Search for the cell housing the specified text and yield its [X, Y] center coordinate. 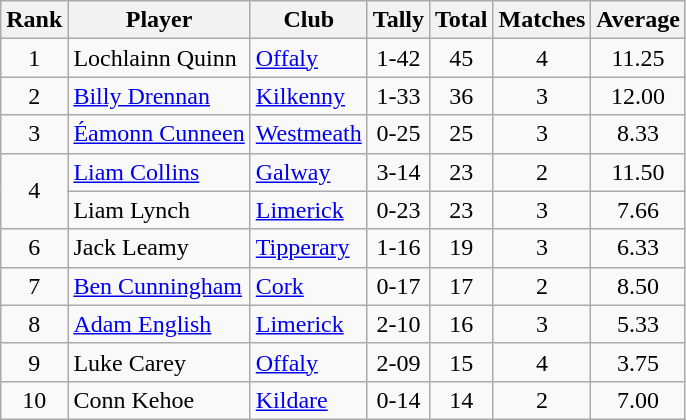
7.00 [638, 400]
11.50 [638, 172]
Total [462, 20]
45 [462, 58]
2-09 [398, 362]
Conn Kehoe [159, 400]
Rank [34, 20]
3.75 [638, 362]
17 [462, 286]
8.33 [638, 134]
1 [34, 58]
7.66 [638, 210]
25 [462, 134]
Westmeath [308, 134]
8 [34, 324]
Tally [398, 20]
2-10 [398, 324]
Kildare [308, 400]
1-42 [398, 58]
Average [638, 20]
Matches [542, 20]
16 [462, 324]
8.50 [638, 286]
Liam Lynch [159, 210]
5.33 [638, 324]
Galway [308, 172]
10 [34, 400]
Jack Leamy [159, 248]
Tipperary [308, 248]
Liam Collins [159, 172]
15 [462, 362]
6 [34, 248]
Adam English [159, 324]
Billy Drennan [159, 96]
1-33 [398, 96]
19 [462, 248]
7 [34, 286]
Éamonn Cunneen [159, 134]
9 [34, 362]
12.00 [638, 96]
14 [462, 400]
0-14 [398, 400]
1-16 [398, 248]
Cork [308, 286]
Player [159, 20]
3-14 [398, 172]
Kilkenny [308, 96]
Club [308, 20]
0-25 [398, 134]
0-17 [398, 286]
Luke Carey [159, 362]
Lochlainn Quinn [159, 58]
Ben Cunningham [159, 286]
11.25 [638, 58]
0-23 [398, 210]
36 [462, 96]
6.33 [638, 248]
